Detect which cell encompasses the target text, then output its [X, Y] center coordinate. 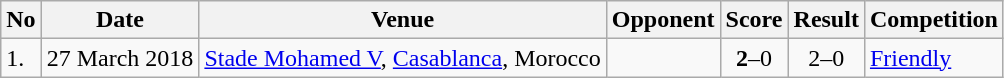
1. [21, 58]
No [21, 20]
Venue [402, 20]
27 March 2018 [120, 58]
Stade Mohamed V, Casablanca, Morocco [402, 58]
Result [826, 20]
Score [754, 20]
Opponent [663, 20]
Date [120, 20]
Friendly [934, 58]
Competition [934, 20]
